Detect which cell encompasses the target text, then output its [X, Y] center coordinate. 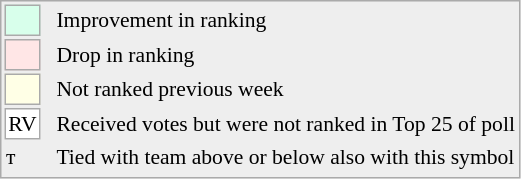
т [22, 156]
Improvement in ranking [286, 20]
Tied with team above or below also with this symbol [286, 156]
RV [22, 124]
Not ranked previous week [286, 90]
Drop in ranking [286, 55]
Received votes but were not ranked in Top 25 of poll [286, 124]
